Pinpoint the cell where the given text exists, returning its (x, y) midpoint coordinate. 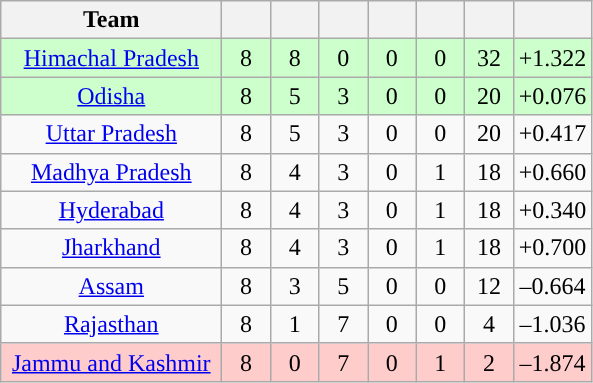
Jharkhand (112, 248)
–1.874 (552, 362)
32 (490, 58)
+0.340 (552, 210)
+0.700 (552, 248)
12 (490, 286)
2 (490, 362)
+0.417 (552, 134)
Odisha (112, 96)
Himachal Pradesh (112, 58)
Assam (112, 286)
Team (112, 20)
Uttar Pradesh (112, 134)
Rajasthan (112, 324)
+0.660 (552, 172)
Madhya Pradesh (112, 172)
–0.664 (552, 286)
–1.036 (552, 324)
Hyderabad (112, 210)
+0.076 (552, 96)
+1.322 (552, 58)
Jammu and Kashmir (112, 362)
